Extract the (x, y) coordinate from the center of the cell holding the provided text.  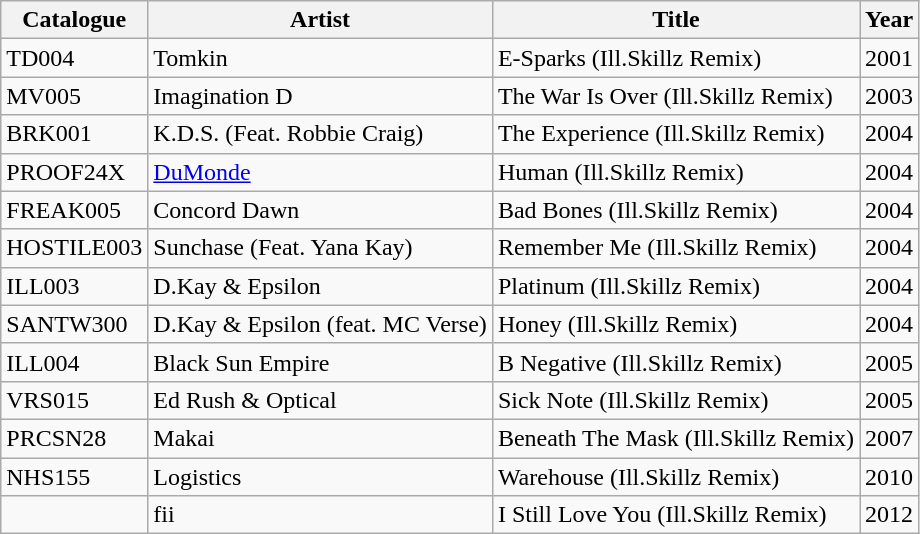
PROOF24X (74, 172)
The War Is Over (Ill.Skillz Remix) (676, 96)
B Negative (Ill.Skillz Remix) (676, 362)
Makai (320, 438)
2007 (890, 438)
NHS155 (74, 477)
Beneath The Mask (Ill.Skillz Remix) (676, 438)
The Experience (Ill.Skillz Remix) (676, 134)
Imagination D (320, 96)
FREAK005 (74, 210)
Tomkin (320, 58)
SANTW300 (74, 324)
Title (676, 20)
DuMonde (320, 172)
Catalogue (74, 20)
D.Kay & Epsilon (320, 286)
TD004 (74, 58)
Concord Dawn (320, 210)
K.D.S. (Feat. Robbie Craig) (320, 134)
Warehouse (Ill.Skillz Remix) (676, 477)
E-Sparks (Ill.Skillz Remix) (676, 58)
2012 (890, 515)
Black Sun Empire (320, 362)
Logistics (320, 477)
Platinum (Ill.Skillz Remix) (676, 286)
I Still Love You (Ill.Skillz Remix) (676, 515)
Human (Ill.Skillz Remix) (676, 172)
HOSTILE003 (74, 248)
PRCSN28 (74, 438)
2003 (890, 96)
Bad Bones (Ill.Skillz Remix) (676, 210)
MV005 (74, 96)
Sunchase (Feat. Yana Kay) (320, 248)
Ed Rush & Optical (320, 400)
Honey (Ill.Skillz Remix) (676, 324)
Remember Me (Ill.Skillz Remix) (676, 248)
fii (320, 515)
Sick Note (Ill.Skillz Remix) (676, 400)
VRS015 (74, 400)
BRK001 (74, 134)
D.Kay & Epsilon (feat. MC Verse) (320, 324)
ILL004 (74, 362)
Year (890, 20)
2010 (890, 477)
Artist (320, 20)
2001 (890, 58)
ILL003 (74, 286)
